Return [X, Y] of the center of cell containing provided text 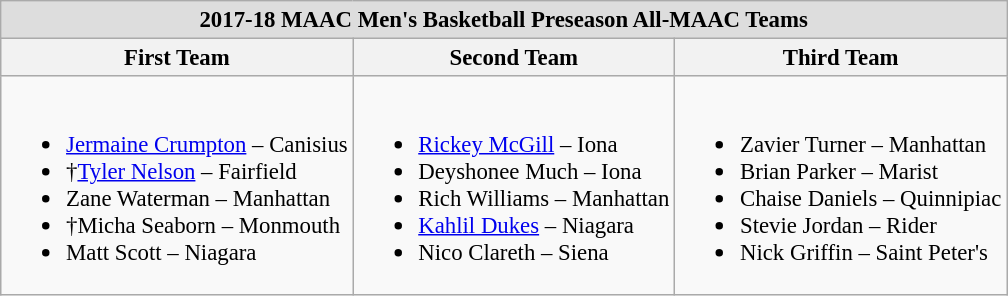
Rickey McGill – IonaDeyshonee Much – IonaRich Williams – ManhattanKahlil Dukes – NiagaraNico Clareth – Siena [514, 185]
Zavier Turner – ManhattanBrian Parker – MaristChaise Daniels – QuinnipiacStevie Jordan – RiderNick Griffin – Saint Peter's [841, 185]
First Team [177, 58]
Jermaine Crumpton – Canisius†Tyler Nelson – FairfieldZane Waterman – Manhattan†Micha Seaborn – MonmouthMatt Scott – Niagara [177, 185]
Second Team [514, 58]
2017-18 MAAC Men's Basketball Preseason All-MAAC Teams [504, 20]
Third Team [841, 58]
